Scan for the cell matching the given text and deliver its (X, Y) coordinate at center. 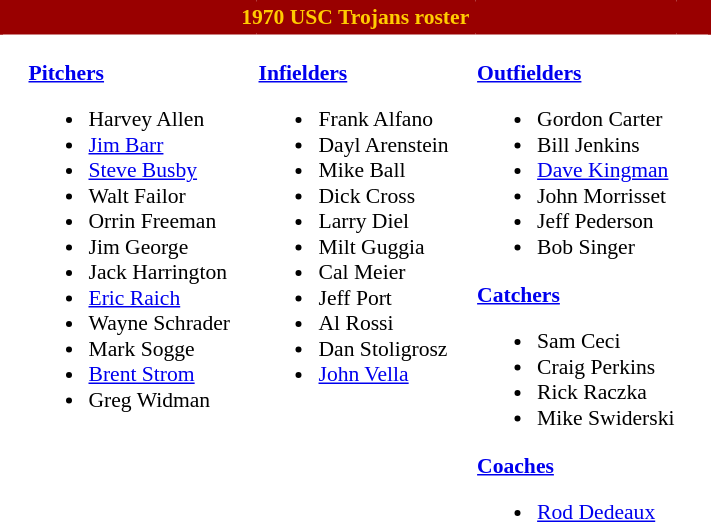
1970 USC Trojans roster (356, 18)
